Detect which cell encompasses the target text, then output its [x, y] center coordinate. 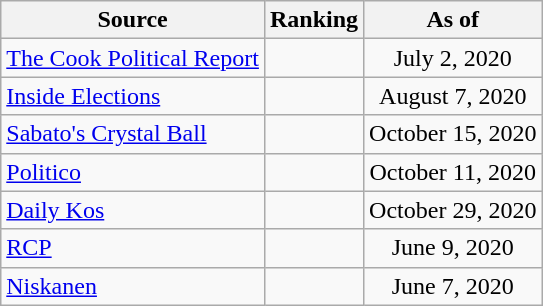
October 11, 2020 [453, 172]
June 9, 2020 [453, 248]
June 7, 2020 [453, 286]
Source [133, 20]
Sabato's Crystal Ball [133, 134]
RCP [133, 248]
Inside Elections [133, 96]
Niskanen [133, 286]
Daily Kos [133, 210]
August 7, 2020 [453, 96]
Politico [133, 172]
July 2, 2020 [453, 58]
As of [453, 20]
October 15, 2020 [453, 134]
Ranking [314, 20]
October 29, 2020 [453, 210]
The Cook Political Report [133, 58]
